Provide the [X, Y] coordinate of the cell's center where the given text is located.  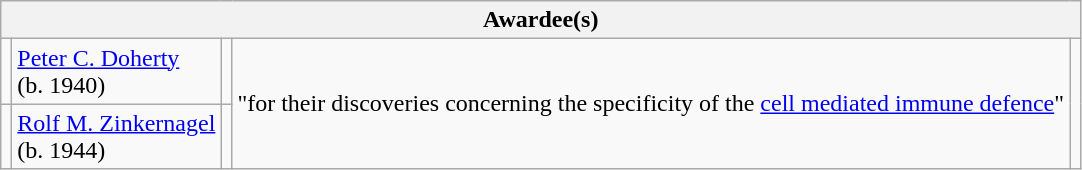
Awardee(s) [541, 20]
Rolf M. Zinkernagel(b. 1944) [116, 136]
Peter C. Doherty(b. 1940) [116, 72]
"for their discoveries concerning the specificity of the cell mediated immune defence" [651, 104]
